Detect which cell encompasses the target text, then output its (x, y) center coordinate. 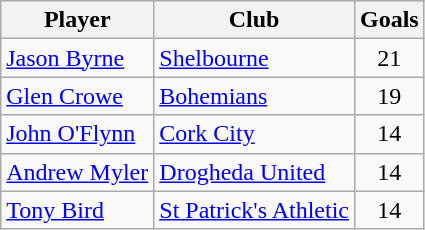
21 (389, 58)
Drogheda United (254, 172)
Bohemians (254, 96)
Shelbourne (254, 58)
Jason Byrne (78, 58)
St Patrick's Athletic (254, 210)
Andrew Myler (78, 172)
19 (389, 96)
Tony Bird (78, 210)
Glen Crowe (78, 96)
Player (78, 20)
Goals (389, 20)
Club (254, 20)
John O'Flynn (78, 134)
Cork City (254, 134)
